Provide the (x, y) coordinate of the cell's center where the given text is located.  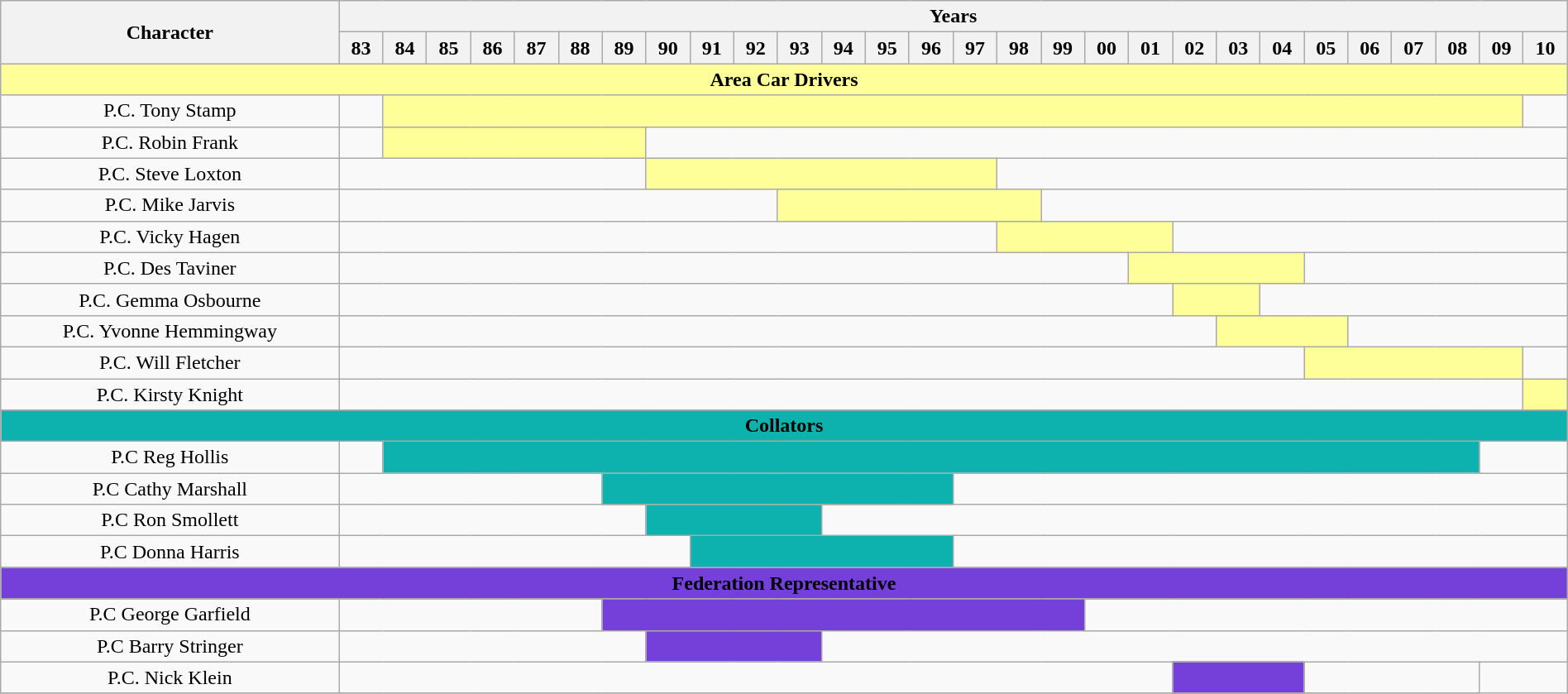
93 (799, 48)
01 (1151, 48)
86 (493, 48)
99 (1062, 48)
P.C. Will Fletcher (170, 362)
P.C. Mike Jarvis (170, 205)
P.C Donna Harris (170, 552)
97 (974, 48)
95 (887, 48)
85 (448, 48)
04 (1282, 48)
87 (536, 48)
P.C. Nick Klein (170, 677)
P.C. Des Taviner (170, 268)
02 (1194, 48)
03 (1239, 48)
P.C. Gemma Osbourne (170, 299)
Years (953, 17)
Federation Representative (784, 583)
P.C Ron Smollett (170, 520)
84 (405, 48)
Collators (784, 426)
P.C. Kirsty Knight (170, 395)
10 (1545, 48)
Character (170, 32)
91 (711, 48)
P.C George Garfield (170, 615)
P.C. Yvonne Hemmingway (170, 331)
P.C Barry Stringer (170, 646)
92 (756, 48)
05 (1327, 48)
P.C. Steve Loxton (170, 174)
P.C. Tony Stamp (170, 111)
P.C Cathy Marshall (170, 489)
07 (1414, 48)
08 (1457, 48)
P.C Reg Hollis (170, 457)
09 (1502, 48)
P.C. Vicky Hagen (170, 237)
89 (624, 48)
Area Car Drivers (784, 79)
90 (668, 48)
96 (931, 48)
98 (1019, 48)
83 (361, 48)
06 (1370, 48)
00 (1107, 48)
88 (581, 48)
P.C. Robin Frank (170, 142)
94 (844, 48)
